Search for the cell housing the specified text and yield its [X, Y] center coordinate. 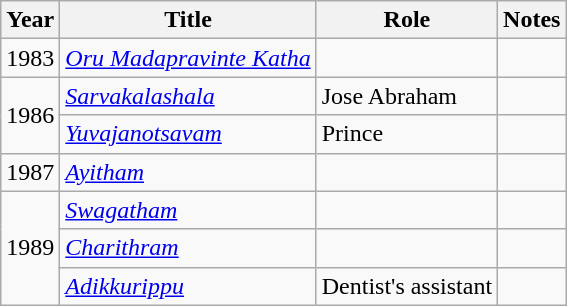
Charithram [188, 248]
Swagatham [188, 210]
Year [30, 20]
Yuvajanotsavam [188, 134]
Title [188, 20]
Adikkurippu [188, 286]
Jose Abraham [406, 96]
1983 [30, 58]
Sarvakalashala [188, 96]
Role [406, 20]
Dentist's assistant [406, 286]
1987 [30, 172]
Oru Madapravinte Katha [188, 58]
1989 [30, 248]
Prince [406, 134]
Ayitham [188, 172]
Notes [532, 20]
1986 [30, 115]
